Extract the (X, Y) coordinate from the center of the cell holding the provided text.  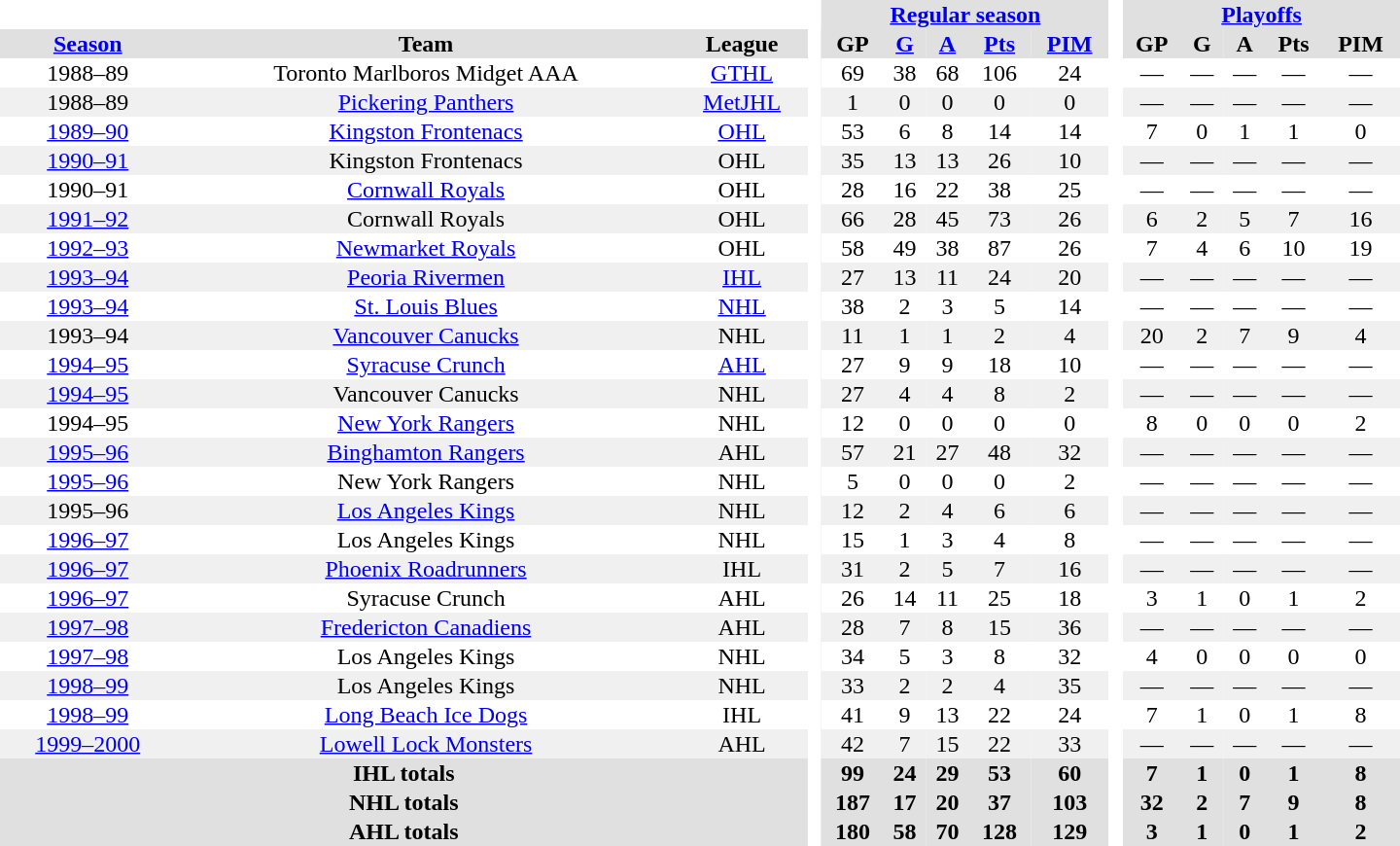
17 (905, 802)
34 (852, 656)
36 (1069, 627)
106 (999, 73)
29 (947, 773)
49 (905, 248)
19 (1361, 248)
Playoffs (1262, 15)
Regular season (964, 15)
Season (87, 44)
73 (999, 219)
45 (947, 219)
42 (852, 744)
GTHL (743, 73)
68 (947, 73)
NHL totals (404, 802)
87 (999, 248)
Pickering Panthers (426, 102)
37 (999, 802)
31 (852, 569)
MetJHL (743, 102)
1992–93 (87, 248)
41 (852, 715)
Fredericton Canadiens (426, 627)
Newmarket Royals (426, 248)
IHL totals (404, 773)
1991–92 (87, 219)
Binghamton Rangers (426, 452)
1999–2000 (87, 744)
48 (999, 452)
57 (852, 452)
AHL totals (404, 831)
180 (852, 831)
Phoenix Roadrunners (426, 569)
St. Louis Blues (426, 306)
21 (905, 452)
1989–90 (87, 131)
103 (1069, 802)
60 (1069, 773)
70 (947, 831)
Lowell Lock Monsters (426, 744)
Team (426, 44)
69 (852, 73)
99 (852, 773)
Long Beach Ice Dogs (426, 715)
187 (852, 802)
129 (1069, 831)
66 (852, 219)
Toronto Marlboros Midget AAA (426, 73)
128 (999, 831)
Peoria Rivermen (426, 277)
League (743, 44)
